Find where the given text appears and provide that cell's center as (X, Y) coordinate. 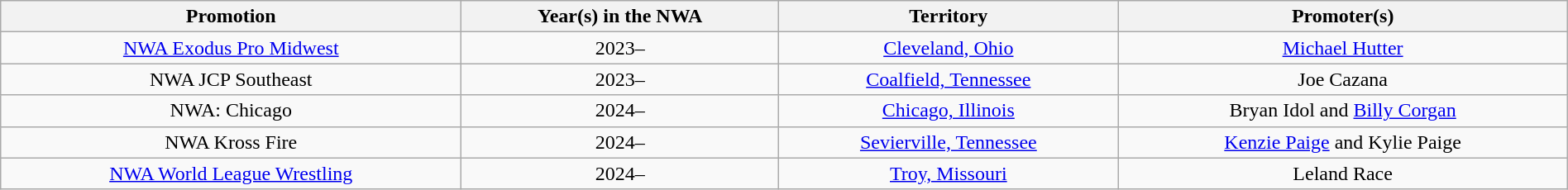
Territory (949, 17)
Troy, Missouri (949, 173)
Joe Cazana (1343, 79)
NWA Kross Fire (232, 142)
NWA World League Wrestling (232, 173)
Bryan Idol and Billy Corgan (1343, 111)
NWA Exodus Pro Midwest (232, 48)
Promoter(s) (1343, 17)
NWA JCP Southeast (232, 79)
Year(s) in the NWA (620, 17)
Promotion (232, 17)
Kenzie Paige and Kylie Paige (1343, 142)
Sevierville, Tennessee (949, 142)
Michael Hutter (1343, 48)
Cleveland, Ohio (949, 48)
NWA: Chicago (232, 111)
Chicago, Illinois (949, 111)
Leland Race (1343, 173)
Coalfield, Tennessee (949, 79)
